Scan for the cell matching the given text and deliver its [X, Y] coordinate at center. 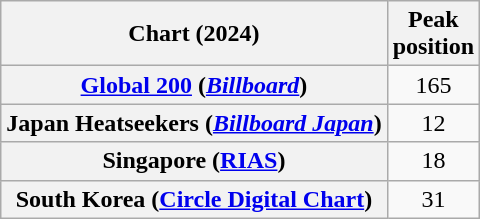
165 [433, 85]
Global 200 (Billboard) [194, 85]
South Korea (Circle Digital Chart) [194, 199]
Peakposition [433, 34]
31 [433, 199]
Japan Heatseekers (Billboard Japan) [194, 123]
18 [433, 161]
12 [433, 123]
Singapore (RIAS) [194, 161]
Chart (2024) [194, 34]
